Search for the cell housing the specified text and yield its [x, y] center coordinate. 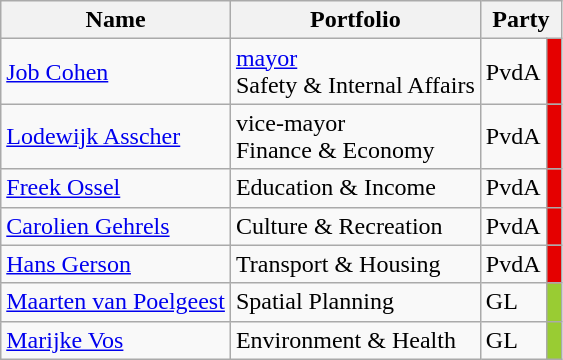
Lodewijk Asscher [116, 136]
Marijke Vos [116, 340]
Transport & Housing [355, 264]
Portfolio [355, 20]
mayorSafety & Internal Affairs [355, 72]
Job Cohen [116, 72]
vice-mayorFinance & Economy [355, 136]
Freek Ossel [116, 188]
Name [116, 20]
Party [520, 20]
Education & Income [355, 188]
Maarten van Poelgeest [116, 302]
Hans Gerson [116, 264]
Culture & Recreation [355, 226]
Carolien Gehrels [116, 226]
Environment & Health [355, 340]
Spatial Planning [355, 302]
